Detect which cell encompasses the target text, then output its (x, y) center coordinate. 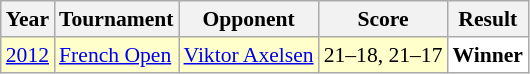
Result (488, 19)
2012 (28, 55)
Winner (488, 55)
Viktor Axelsen (249, 55)
Tournament (116, 19)
French Open (116, 55)
Opponent (249, 19)
Score (384, 19)
21–18, 21–17 (384, 55)
Year (28, 19)
